Pinpoint the cell where the given text exists, returning its (X, Y) midpoint coordinate. 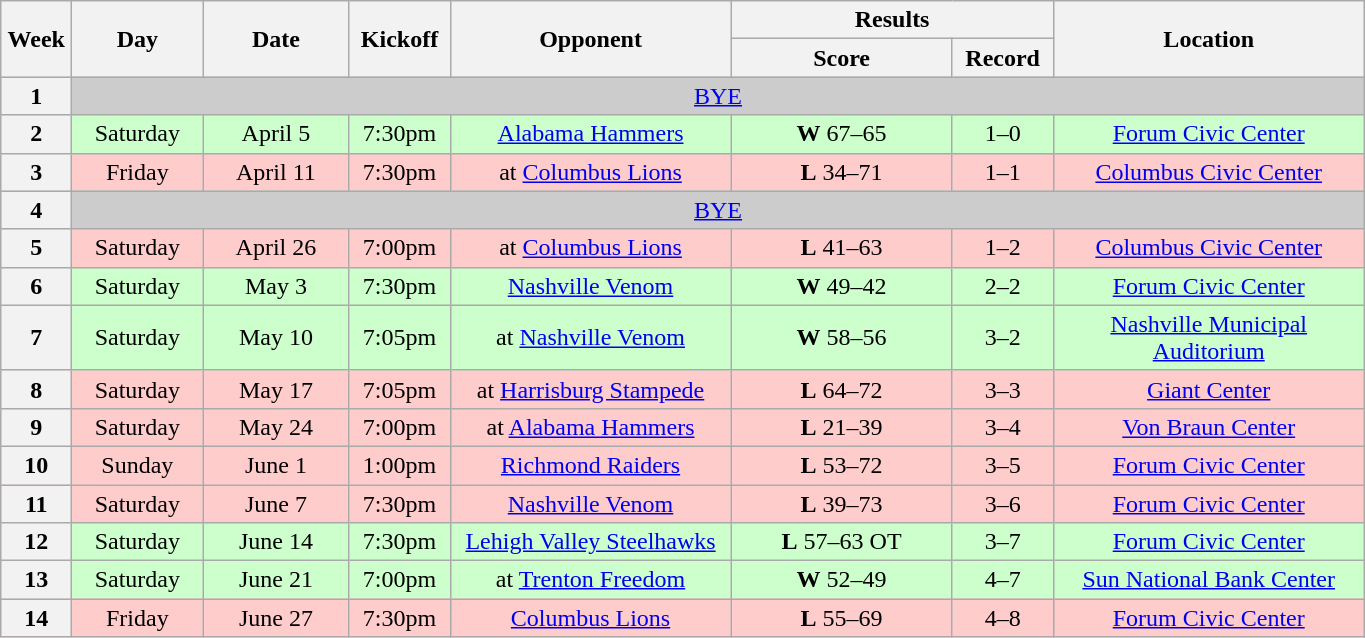
June 1 (276, 465)
W 58–56 (842, 338)
W 67–65 (842, 134)
Sun National Bank Center (1208, 580)
8 (36, 389)
L 39–73 (842, 503)
2–2 (1002, 286)
Giant Center (1208, 389)
W 52–49 (842, 580)
L 21–39 (842, 427)
June 21 (276, 580)
at Harrisburg Stampede (590, 389)
Results (892, 20)
4–8 (1002, 618)
3–6 (1002, 503)
May 17 (276, 389)
May 3 (276, 286)
13 (36, 580)
May 10 (276, 338)
11 (36, 503)
5 (36, 248)
4 (36, 210)
L 57–63 OT (842, 542)
1–1 (1002, 172)
Record (1002, 58)
12 (36, 542)
Richmond Raiders (590, 465)
3–2 (1002, 338)
4–7 (1002, 580)
at Nashville Venom (590, 338)
1–0 (1002, 134)
April 5 (276, 134)
Date (276, 39)
W 49–42 (842, 286)
June 7 (276, 503)
Score (842, 58)
Von Braun Center (1208, 427)
7 (36, 338)
L 41–63 (842, 248)
9 (36, 427)
Location (1208, 39)
10 (36, 465)
Day (138, 39)
at Trenton Freedom (590, 580)
3–4 (1002, 427)
April 11 (276, 172)
Alabama Hammers (590, 134)
June 27 (276, 618)
L 55–69 (842, 618)
3–7 (1002, 542)
1 (36, 96)
3–3 (1002, 389)
Nashville Municipal Auditorium (1208, 338)
Opponent (590, 39)
L 64–72 (842, 389)
3 (36, 172)
L 34–71 (842, 172)
L 53–72 (842, 465)
Sunday (138, 465)
May 24 (276, 427)
2 (36, 134)
14 (36, 618)
6 (36, 286)
June 14 (276, 542)
3–5 (1002, 465)
at Alabama Hammers (590, 427)
Week (36, 39)
1:00pm (400, 465)
April 26 (276, 248)
1–2 (1002, 248)
Lehigh Valley Steelhawks (590, 542)
Columbus Lions (590, 618)
Kickoff (400, 39)
